Provide the [x, y] coordinate of the cell's center where the given text is located.  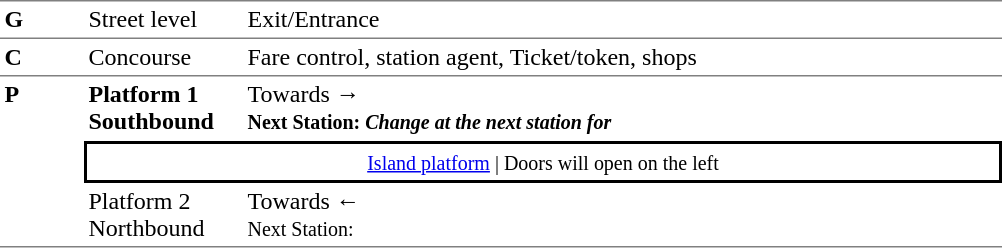
Towards ← Next Station: [622, 215]
G [42, 20]
Platform 2Northbound [164, 215]
Street level [164, 20]
P [42, 162]
Fare control, station agent, Ticket/token, shops [622, 58]
Island platform | Doors will open on the left [543, 162]
Concourse [164, 58]
Platform 1Southbound [164, 108]
Towards → Next Station: Change at the next station for [622, 108]
C [42, 58]
Exit/Entrance [622, 20]
